Detect which cell encompasses the target text, then output its [X, Y] center coordinate. 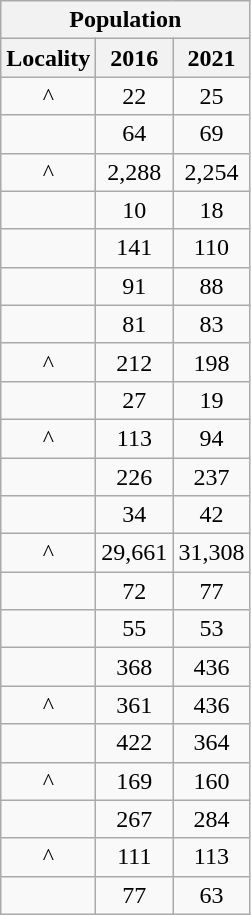
94 [212, 438]
361 [134, 705]
284 [212, 819]
237 [212, 477]
2021 [212, 58]
88 [212, 286]
368 [134, 667]
364 [212, 743]
25 [212, 96]
22 [134, 96]
27 [134, 400]
Population [126, 20]
Locality [48, 58]
198 [212, 362]
110 [212, 248]
91 [134, 286]
64 [134, 134]
53 [212, 629]
69 [212, 134]
83 [212, 324]
169 [134, 781]
72 [134, 591]
18 [212, 210]
10 [134, 210]
31,308 [212, 553]
2016 [134, 58]
226 [134, 477]
81 [134, 324]
422 [134, 743]
42 [212, 515]
19 [212, 400]
29,661 [134, 553]
111 [134, 857]
55 [134, 629]
212 [134, 362]
141 [134, 248]
2,254 [212, 172]
160 [212, 781]
63 [212, 895]
2,288 [134, 172]
34 [134, 515]
267 [134, 819]
